Determine the (x, y) coordinate at the center of the cell enclosing the given text.  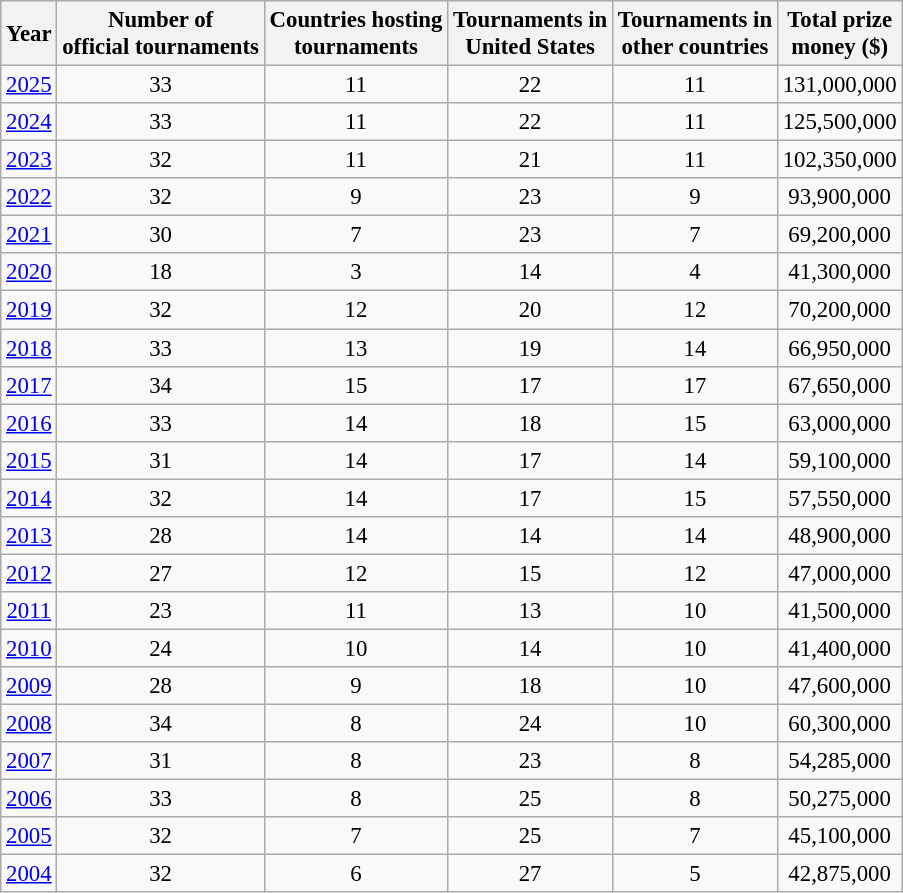
42,875,000 (839, 874)
20 (530, 310)
70,200,000 (839, 310)
5 (696, 874)
2023 (29, 160)
2015 (29, 460)
131,000,000 (839, 85)
2014 (29, 498)
2018 (29, 348)
48,900,000 (839, 536)
3 (356, 273)
54,285,000 (839, 761)
2008 (29, 724)
2019 (29, 310)
Tournaments inother countries (696, 34)
2009 (29, 686)
30 (160, 235)
59,100,000 (839, 460)
2010 (29, 648)
60,300,000 (839, 724)
41,300,000 (839, 273)
Countries hosting tournaments (356, 34)
19 (530, 348)
41,500,000 (839, 611)
47,000,000 (839, 573)
2025 (29, 85)
Number of official tournaments (160, 34)
2007 (29, 761)
2022 (29, 197)
2024 (29, 122)
Year (29, 34)
2013 (29, 536)
50,275,000 (839, 799)
125,500,000 (839, 122)
67,650,000 (839, 385)
2016 (29, 423)
Total prizemoney ($) (839, 34)
2017 (29, 385)
47,600,000 (839, 686)
45,100,000 (839, 836)
2004 (29, 874)
6 (356, 874)
66,950,000 (839, 348)
69,200,000 (839, 235)
2011 (29, 611)
2012 (29, 573)
4 (696, 273)
2006 (29, 799)
21 (530, 160)
41,400,000 (839, 648)
102,350,000 (839, 160)
2021 (29, 235)
2005 (29, 836)
63,000,000 (839, 423)
57,550,000 (839, 498)
93,900,000 (839, 197)
2020 (29, 273)
Tournaments inUnited States (530, 34)
